Identify which cell holds the provided text, then report its (X, Y) central coordinate. 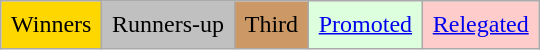
Winners (52, 25)
Relegated (480, 25)
Third (271, 25)
Runners-up (168, 25)
Promoted (365, 25)
